Provide the (x, y) coordinate of the cell's center where the given text is located.  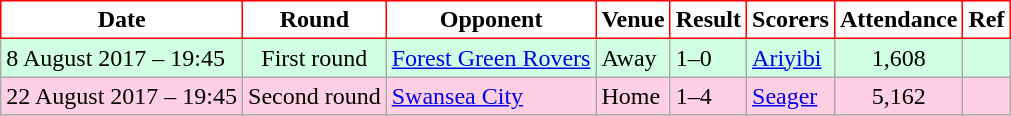
Away (633, 58)
Forest Green Rovers (491, 58)
Round (315, 20)
First round (315, 58)
Date (122, 20)
Seager (791, 96)
Result (708, 20)
1–4 (708, 96)
Home (633, 96)
1–0 (708, 58)
8 August 2017 – 19:45 (122, 58)
Second round (315, 96)
Scorers (791, 20)
Swansea City (491, 96)
Ref (986, 20)
Opponent (491, 20)
Attendance (898, 20)
Venue (633, 20)
1,608 (898, 58)
Ariyibi (791, 58)
5,162 (898, 96)
22 August 2017 – 19:45 (122, 96)
